Output the [x, y] coordinate of the center of the cell containing the given text.  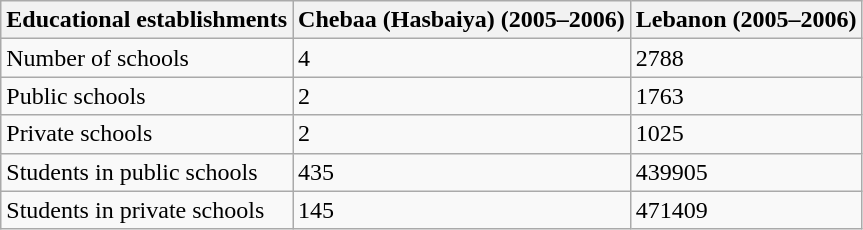
Number of schools [147, 58]
Lebanon (2005–2006) [746, 20]
Students in public schools [147, 172]
Chebaa (Hasbaiya) (2005–2006) [462, 20]
Private schools [147, 134]
Public schools [147, 96]
145 [462, 210]
439905 [746, 172]
Students in private schools [147, 210]
4 [462, 58]
471409 [746, 210]
Educational establishments [147, 20]
1763 [746, 96]
1025 [746, 134]
2788 [746, 58]
435 [462, 172]
